Detect which cell encompasses the target text, then output its [x, y] center coordinate. 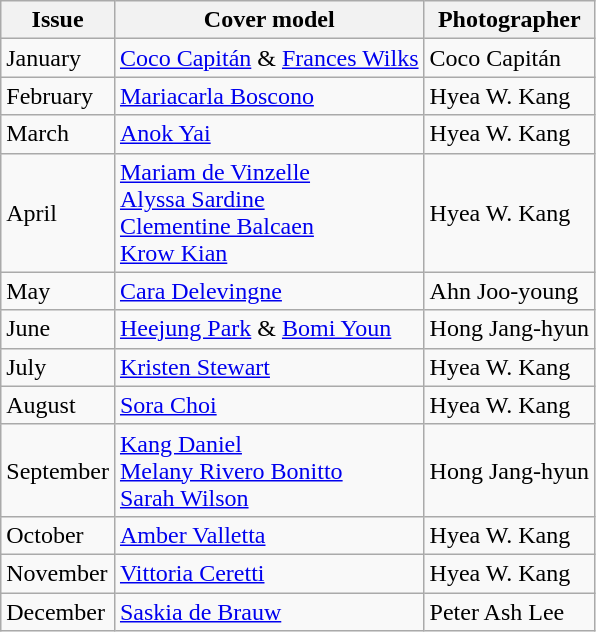
Sora Choi [269, 405]
Anok Yai [269, 134]
December [58, 611]
June [58, 329]
Saskia de Brauw [269, 611]
Ahn Joo-young [509, 291]
Mariacarla Boscono [269, 96]
Coco Capitán [509, 58]
Issue [58, 20]
Kang DanielMelany Rivero BonittoSarah Wilson [269, 470]
April [58, 212]
October [58, 535]
August [58, 405]
Kristen Stewart [269, 367]
Peter Ash Lee [509, 611]
January [58, 58]
November [58, 573]
Coco Capitán & Frances Wilks [269, 58]
Vittoria Ceretti [269, 573]
Amber Valletta [269, 535]
Cover model [269, 20]
Photographer [509, 20]
February [58, 96]
Cara Delevingne [269, 291]
March [58, 134]
May [58, 291]
Heejung Park & Bomi Youn [269, 329]
July [58, 367]
September [58, 470]
Mariam de VinzelleAlyssa SardineClementine BalcaenKrow Kian [269, 212]
